Return the [X, Y] coordinate for the center point of the cell that contains the specified text.  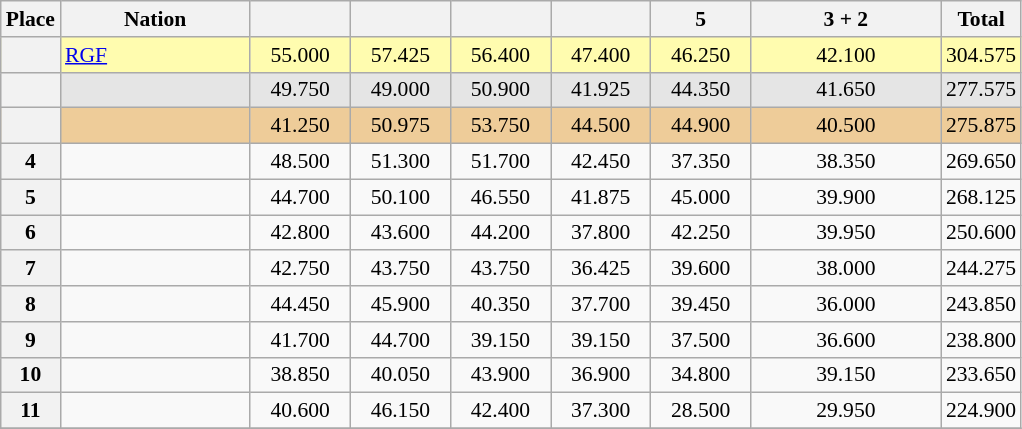
53.750 [500, 126]
Place [30, 19]
57.425 [400, 55]
38.850 [300, 375]
37.350 [701, 162]
37.500 [701, 340]
49.000 [400, 90]
40.500 [846, 126]
39.600 [701, 269]
49.750 [300, 90]
48.500 [300, 162]
250.600 [981, 233]
38.350 [846, 162]
56.400 [500, 55]
268.125 [981, 197]
9 [30, 340]
41.875 [601, 197]
46.150 [400, 411]
51.700 [500, 162]
RGF [155, 55]
42.750 [300, 269]
45.000 [701, 197]
42.800 [300, 233]
39.450 [701, 304]
11 [30, 411]
43.600 [400, 233]
243.850 [981, 304]
44.500 [601, 126]
37.800 [601, 233]
Nation [155, 19]
8 [30, 304]
233.650 [981, 375]
50.975 [400, 126]
40.350 [500, 304]
44.450 [300, 304]
7 [30, 269]
51.300 [400, 162]
41.650 [846, 90]
238.800 [981, 340]
10 [30, 375]
4 [30, 162]
28.500 [701, 411]
42.450 [601, 162]
34.800 [701, 375]
36.900 [601, 375]
43.900 [500, 375]
47.400 [601, 55]
37.700 [601, 304]
38.000 [846, 269]
41.250 [300, 126]
37.300 [601, 411]
42.400 [500, 411]
40.050 [400, 375]
42.100 [846, 55]
224.900 [981, 411]
41.925 [601, 90]
40.600 [300, 411]
6 [30, 233]
244.275 [981, 269]
45.900 [400, 304]
36.600 [846, 340]
46.250 [701, 55]
55.000 [300, 55]
304.575 [981, 55]
44.200 [500, 233]
269.650 [981, 162]
Total [981, 19]
44.350 [701, 90]
36.000 [846, 304]
44.900 [701, 126]
39.950 [846, 233]
42.250 [701, 233]
3 + 2 [846, 19]
46.550 [500, 197]
277.575 [981, 90]
39.900 [846, 197]
29.950 [846, 411]
50.900 [500, 90]
275.875 [981, 126]
50.100 [400, 197]
41.700 [300, 340]
36.425 [601, 269]
